Capture the cell that displays the provided text and extract its (x, y) central coordinate. 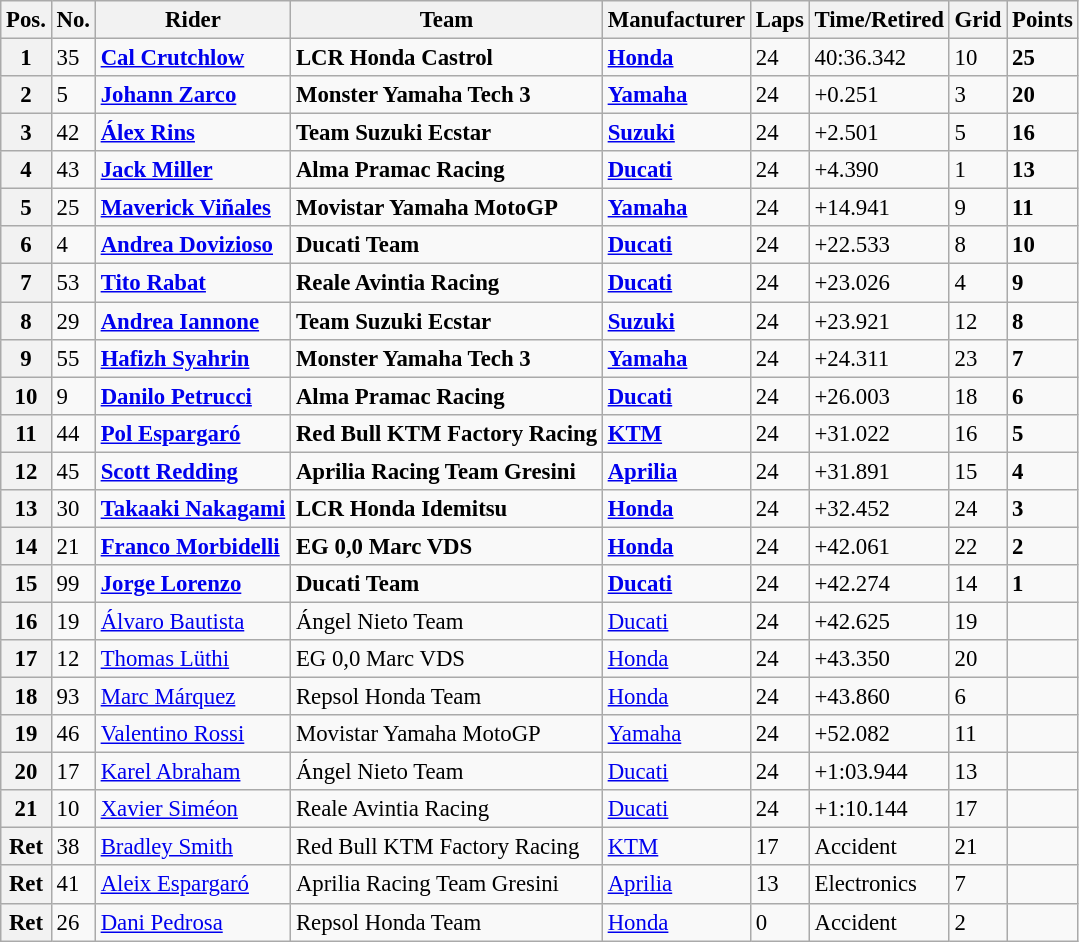
Hafizh Syahrin (192, 358)
Points (1042, 20)
Manufacturer (676, 20)
+42.625 (879, 621)
Team (447, 20)
Rider (192, 20)
Cal Crutchlow (192, 58)
+32.452 (879, 509)
+0.251 (879, 95)
35 (73, 58)
38 (73, 847)
LCR Honda Castrol (447, 58)
Marc Márquez (192, 697)
Pos. (26, 20)
Karel Abraham (192, 772)
99 (73, 584)
41 (73, 885)
Pol Espargaró (192, 433)
Franco Morbidelli (192, 546)
53 (73, 283)
Grid (978, 20)
Xavier Siméon (192, 809)
+43.350 (879, 659)
Tito Rabat (192, 283)
55 (73, 358)
+42.061 (879, 546)
+31.022 (879, 433)
Electronics (879, 885)
Time/Retired (879, 20)
46 (73, 734)
93 (73, 697)
+1:10.144 (879, 809)
Álex Rins (192, 133)
+2.501 (879, 133)
30 (73, 509)
+23.921 (879, 321)
Andrea Iannone (192, 321)
22 (978, 546)
+4.390 (879, 170)
29 (73, 321)
Maverick Viñales (192, 208)
Takaaki Nakagami (192, 509)
0 (780, 922)
+1:03.944 (879, 772)
+24.311 (879, 358)
Aleix Espargaró (192, 885)
Jack Miller (192, 170)
Valentino Rossi (192, 734)
Danilo Petrucci (192, 396)
+22.533 (879, 245)
Jorge Lorenzo (192, 584)
45 (73, 471)
40:36.342 (879, 58)
Scott Redding (192, 471)
Andrea Dovizioso (192, 245)
Bradley Smith (192, 847)
+23.026 (879, 283)
+42.274 (879, 584)
+31.891 (879, 471)
+52.082 (879, 734)
+14.941 (879, 208)
43 (73, 170)
+26.003 (879, 396)
No. (73, 20)
LCR Honda Idemitsu (447, 509)
Álvaro Bautista (192, 621)
42 (73, 133)
44 (73, 433)
23 (978, 358)
Thomas Lüthi (192, 659)
Laps (780, 20)
26 (73, 922)
+43.860 (879, 697)
Dani Pedrosa (192, 922)
Johann Zarco (192, 95)
